Search for the cell housing the specified text and yield its [x, y] center coordinate. 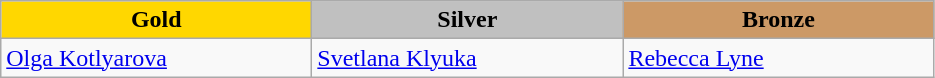
Svetlana Klyuka [468, 58]
Rebecca Lyne [778, 58]
Bronze [778, 20]
Gold [156, 20]
Olga Kotlyarova [156, 58]
Silver [468, 20]
